Search for the cell housing the specified text and yield its [x, y] center coordinate. 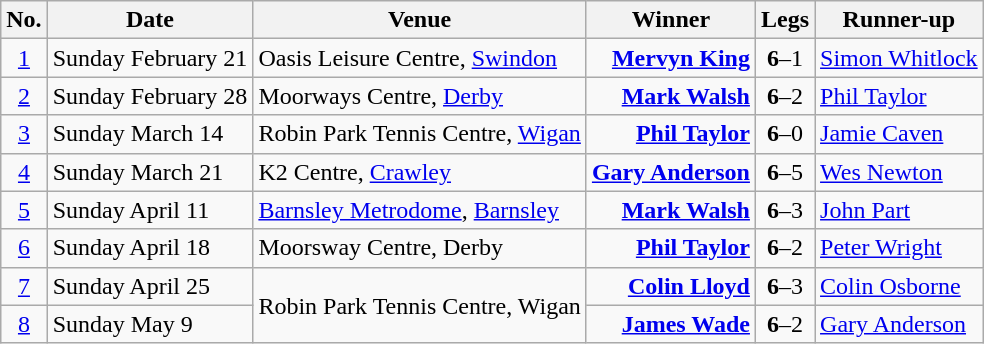
4 [24, 172]
K2 Centre, Crawley [420, 172]
Moorsway Centre, Derby [420, 248]
Sunday February 28 [150, 96]
2 [24, 96]
Sunday February 21 [150, 58]
Date [150, 20]
6–0 [784, 134]
Barnsley Metrodome, Barnsley [420, 210]
Oasis Leisure Centre, Swindon [420, 58]
6–1 [784, 58]
Colin Lloyd [670, 286]
Mervyn King [670, 58]
Legs [784, 20]
Runner-up [900, 20]
Sunday March 14 [150, 134]
Jamie Caven [900, 134]
Sunday March 21 [150, 172]
6 [24, 248]
6–5 [784, 172]
Sunday April 25 [150, 286]
Sunday April 18 [150, 248]
James Wade [670, 324]
Colin Osborne [900, 286]
Venue [420, 20]
Simon Whitlock [900, 58]
Peter Wright [900, 248]
John Part [900, 210]
No. [24, 20]
Winner [670, 20]
8 [24, 324]
5 [24, 210]
Moorways Centre, Derby [420, 96]
Wes Newton [900, 172]
1 [24, 58]
Sunday May 9 [150, 324]
7 [24, 286]
3 [24, 134]
Sunday April 11 [150, 210]
